Return (X, Y) of the center of cell containing provided text 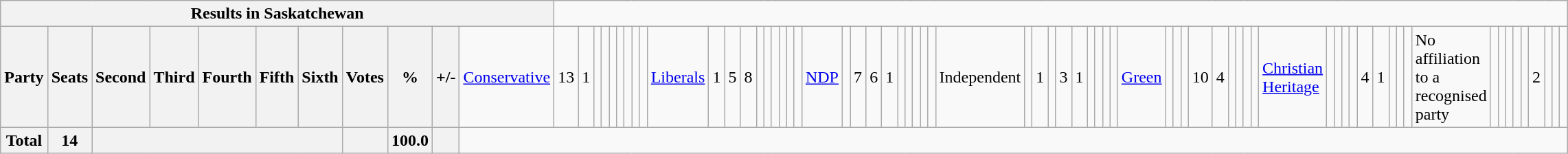
2 (1537, 77)
8 (749, 77)
Fourth (227, 77)
3 (1063, 77)
Seats (69, 77)
Results in Saskatchewan (277, 14)
Second (121, 77)
Independent (980, 77)
Green (1141, 77)
10 (1201, 77)
Liberals (678, 77)
7 (859, 77)
13 (566, 77)
6 (874, 77)
No affiliation to a recognised party (1451, 77)
Conservative (507, 77)
Total (24, 140)
Third (174, 77)
Party (24, 77)
14 (69, 140)
5 (732, 77)
+/- (446, 77)
100.0 (409, 140)
% (409, 77)
Votes (365, 77)
Christian Heritage (1293, 77)
NDP (821, 77)
Sixth (320, 77)
Fifth (277, 77)
